Provide the (x, y) coordinate of the cell's center where the given text is located.  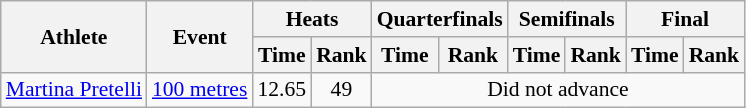
Final (685, 19)
49 (342, 90)
12.65 (282, 90)
Heats (312, 19)
Quarterfinals (440, 19)
Semifinals (567, 19)
Did not advance (558, 90)
Event (200, 36)
100 metres (200, 90)
Martina Pretelli (74, 90)
Athlete (74, 36)
